Capture the cell that displays the provided text and extract its (x, y) central coordinate. 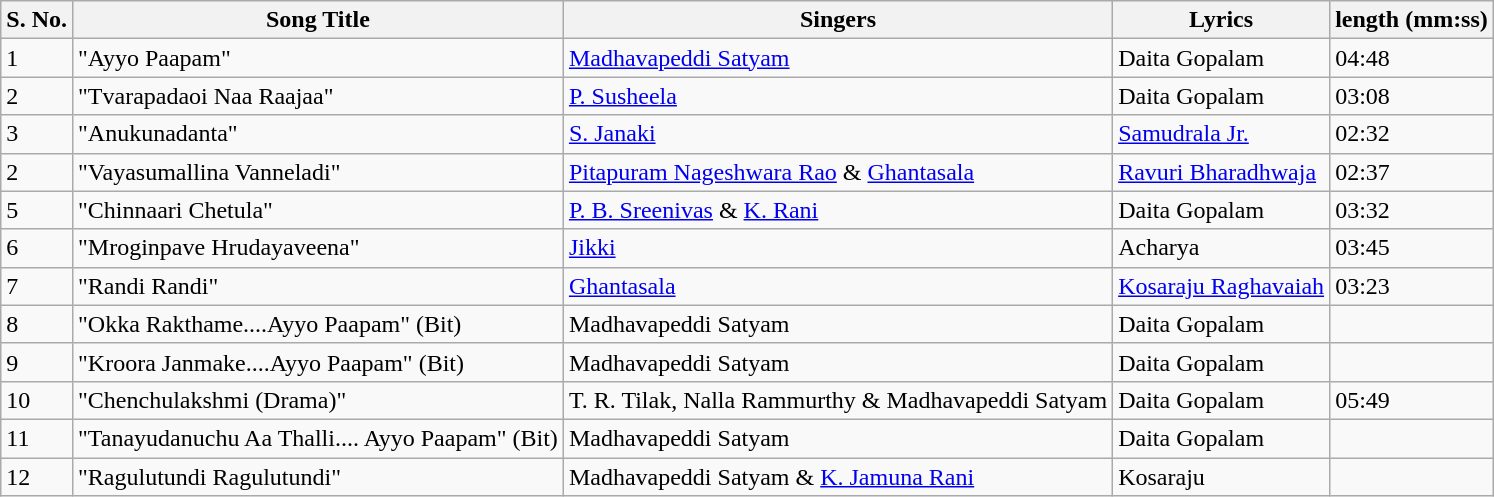
9 (37, 362)
8 (37, 324)
T. R. Tilak, Nalla Rammurthy & Madhavapeddi Satyam (838, 400)
P. Susheela (838, 96)
"Chinnaari Chetula" (318, 210)
03:08 (1412, 96)
"Ragulutundi Ragulutundi" (318, 477)
03:32 (1412, 210)
Kosaraju (1222, 477)
S. No. (37, 20)
05:49 (1412, 400)
Acharya (1222, 248)
"Randi Randi" (318, 286)
Singers (838, 20)
length (mm:ss) (1412, 20)
02:32 (1412, 134)
P. B. Sreenivas & K. Rani (838, 210)
5 (37, 210)
Ravuri Bharadhwaja (1222, 172)
10 (37, 400)
Samudrala Jr. (1222, 134)
02:37 (1412, 172)
Ghantasala (838, 286)
03:23 (1412, 286)
Kosaraju Raghavaiah (1222, 286)
"Ayyo Paapam" (318, 58)
3 (37, 134)
"Tvarapadaoi Naa Raajaa" (318, 96)
"Okka Rakthame....Ayyo Paapam" (Bit) (318, 324)
"Anukunadanta" (318, 134)
6 (37, 248)
Song Title (318, 20)
"Vayasumallina Vanneladi" (318, 172)
"Chenchulakshmi (Drama)" (318, 400)
"Mroginpave Hrudayaveena" (318, 248)
Madhavapeddi Satyam & K. Jamuna Rani (838, 477)
Pitapuram Nageshwara Rao & Ghantasala (838, 172)
7 (37, 286)
04:48 (1412, 58)
"Tanayudanuchu Aa Thalli.... Ayyo Paapam" (Bit) (318, 438)
"Kroora Janmake....Ayyo Paapam" (Bit) (318, 362)
12 (37, 477)
1 (37, 58)
11 (37, 438)
Jikki (838, 248)
Lyrics (1222, 20)
03:45 (1412, 248)
S. Janaki (838, 134)
